Detect which cell encompasses the target text, then output its (x, y) center coordinate. 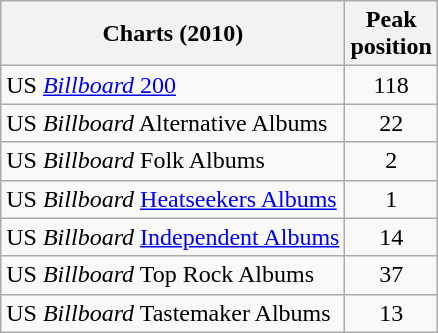
US Billboard Folk Albums (173, 161)
US Billboard Heatseekers Albums (173, 199)
Peakposition (391, 34)
13 (391, 313)
US Billboard Alternative Albums (173, 123)
US Billboard Independent Albums (173, 237)
22 (391, 123)
37 (391, 275)
2 (391, 161)
US Billboard Tastemaker Albums (173, 313)
US Billboard Top Rock Albums (173, 275)
Charts (2010) (173, 34)
1 (391, 199)
14 (391, 237)
US Billboard 200 (173, 85)
118 (391, 85)
